Detect which cell encompasses the target text, then output its (X, Y) center coordinate. 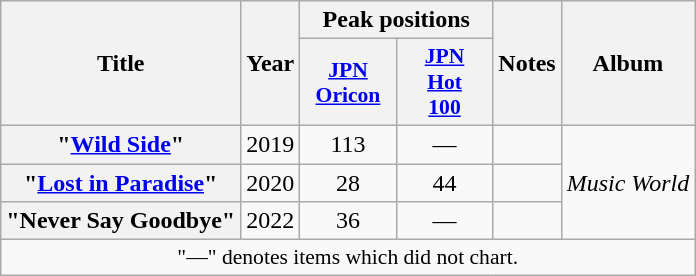
Title (121, 64)
"Lost in Paradise" (121, 183)
28 (348, 183)
Year (270, 64)
2019 (270, 144)
"Never Say Goodbye" (121, 221)
Album (628, 64)
JPNHot100 (444, 82)
2022 (270, 221)
113 (348, 144)
"Wild Side" (121, 144)
2020 (270, 183)
44 (444, 183)
"—" denotes items which did not chart. (348, 258)
Notes (527, 64)
Peak positions (396, 20)
JPNOricon (348, 82)
36 (348, 221)
Music World (628, 182)
